Output the [X, Y] coordinate of the center of the cell containing the given text.  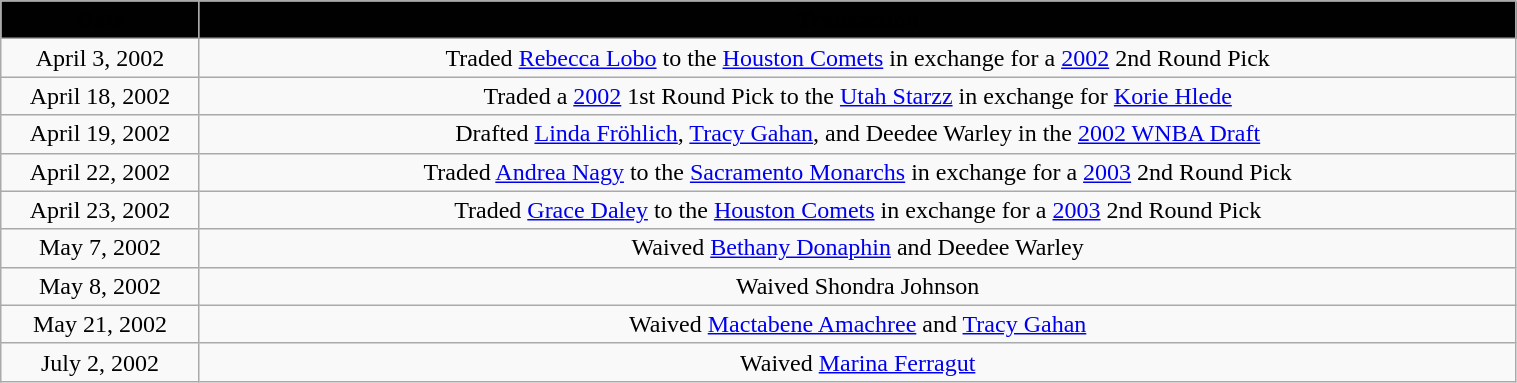
Transaction [858, 20]
May 21, 2002 [100, 324]
Waived Bethany Donaphin and Deedee Warley [858, 248]
Waived Marina Ferragut [858, 362]
May 8, 2002 [100, 286]
Drafted Linda Fröhlich, Tracy Gahan, and Deedee Warley in the 2002 WNBA Draft [858, 134]
Waived Shondra Johnson [858, 286]
Traded Grace Daley to the Houston Comets in exchange for a 2003 2nd Round Pick [858, 210]
May 7, 2002 [100, 248]
Traded Rebecca Lobo to the Houston Comets in exchange for a 2002 2nd Round Pick [858, 58]
April 18, 2002 [100, 96]
Traded a 2002 1st Round Pick to the Utah Starzz in exchange for Korie Hlede [858, 96]
Traded Andrea Nagy to the Sacramento Monarchs in exchange for a 2003 2nd Round Pick [858, 172]
April 22, 2002 [100, 172]
April 23, 2002 [100, 210]
Waived Mactabene Amachree and Tracy Gahan [858, 324]
April 19, 2002 [100, 134]
Date [100, 20]
July 2, 2002 [100, 362]
April 3, 2002 [100, 58]
